For the text-containing cell, return its midpoint in [X, Y] coordinate format. 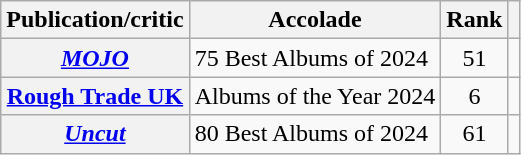
61 [474, 134]
51 [474, 58]
6 [474, 96]
Rank [474, 20]
Publication/critic [95, 20]
Albums of the Year 2024 [315, 96]
75 Best Albums of 2024 [315, 58]
MOJO [95, 58]
Accolade [315, 20]
Rough Trade UK [95, 96]
Uncut [95, 134]
80 Best Albums of 2024 [315, 134]
